From the cell containing the given text, extract its center point as [X, Y] coordinate. 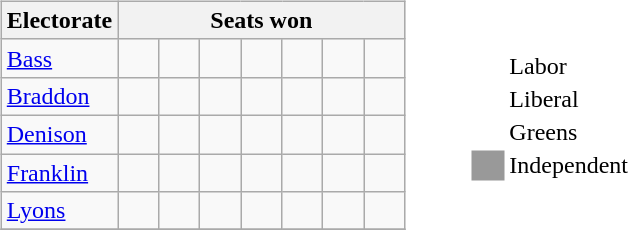
Electorate [59, 20]
Bass [59, 58]
Lyons [59, 211]
Braddon [59, 96]
Franklin [59, 173]
Denison [59, 134]
Seats won [262, 20]
